Detect which cell encompasses the target text, then output its (X, Y) center coordinate. 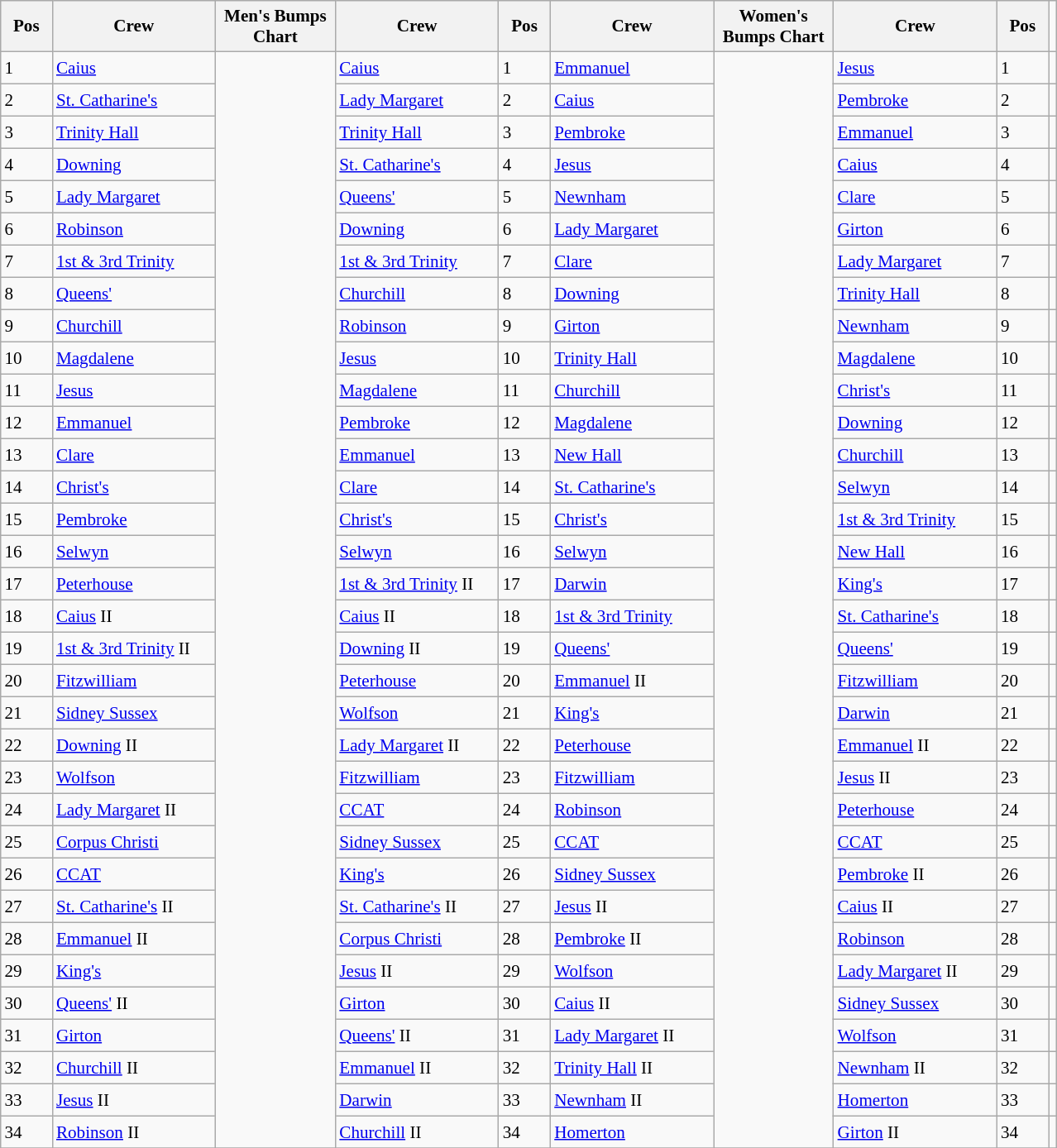
Robinson II (134, 1131)
Trinity Hall II (632, 1067)
Women's Bumps Chart (774, 26)
Men's Bumps Chart (275, 26)
Girton II (915, 1131)
